Provide the (X, Y) coordinate of the cell's center where the given text is located.  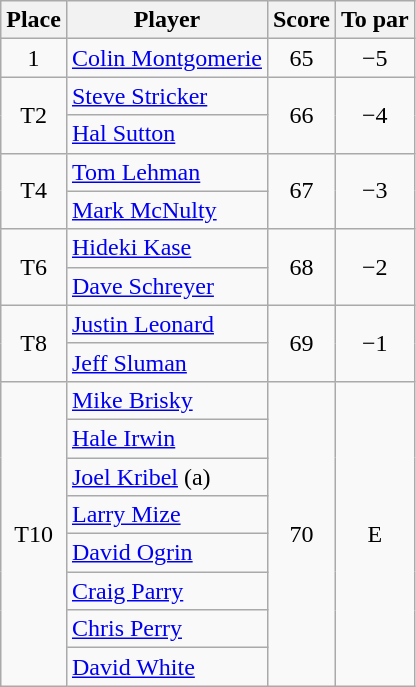
Dave Schreyer (166, 286)
David White (166, 667)
68 (301, 267)
Hale Irwin (166, 438)
David Ogrin (166, 553)
T10 (34, 533)
Mike Brisky (166, 400)
E (374, 533)
T2 (34, 115)
Craig Parry (166, 591)
−1 (374, 343)
Colin Montgomerie (166, 58)
Tom Lehman (166, 172)
Place (34, 20)
70 (301, 533)
67 (301, 191)
Player (166, 20)
Larry Mize (166, 515)
Hideki Kase (166, 248)
T6 (34, 267)
65 (301, 58)
Joel Kribel (a) (166, 477)
1 (34, 58)
66 (301, 115)
Mark McNulty (166, 210)
T4 (34, 191)
−4 (374, 115)
Score (301, 20)
Justin Leonard (166, 324)
Hal Sutton (166, 134)
Jeff Sluman (166, 362)
Steve Stricker (166, 96)
T8 (34, 343)
69 (301, 343)
Chris Perry (166, 629)
To par (374, 20)
−2 (374, 267)
−5 (374, 58)
−3 (374, 191)
